Provide the (x, y) coordinate of the cell's center where the given text is located.  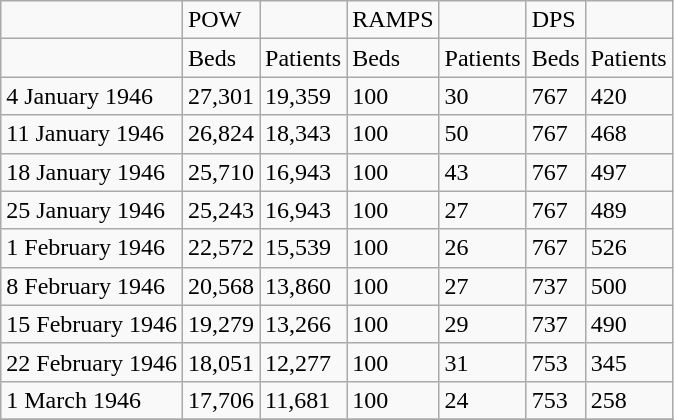
1 February 1946 (92, 248)
POW (220, 20)
22,572 (220, 248)
18,051 (220, 362)
12,277 (304, 362)
18,343 (304, 134)
19,279 (220, 324)
345 (628, 362)
22 February 1946 (92, 362)
30 (482, 96)
1 March 1946 (92, 400)
8 February 1946 (92, 286)
26 (482, 248)
25 January 1946 (92, 210)
11,681 (304, 400)
500 (628, 286)
27,301 (220, 96)
420 (628, 96)
11 January 1946 (92, 134)
15 February 1946 (92, 324)
489 (628, 210)
RAMPS (393, 20)
DPS (556, 20)
497 (628, 172)
31 (482, 362)
258 (628, 400)
50 (482, 134)
490 (628, 324)
18 January 1946 (92, 172)
526 (628, 248)
17,706 (220, 400)
13,860 (304, 286)
29 (482, 324)
26,824 (220, 134)
15,539 (304, 248)
25,710 (220, 172)
24 (482, 400)
19,359 (304, 96)
468 (628, 134)
4 January 1946 (92, 96)
13,266 (304, 324)
43 (482, 172)
20,568 (220, 286)
25,243 (220, 210)
